Return the [x, y] coordinate for the center point of the cell that contains the specified text.  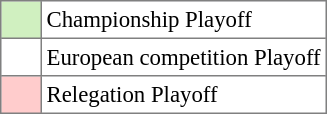
Relegation Playoff [184, 95]
European competition Playoff [184, 57]
Championship Playoff [184, 20]
